Provide the (X, Y) coordinate of the cell's center where the given text is located.  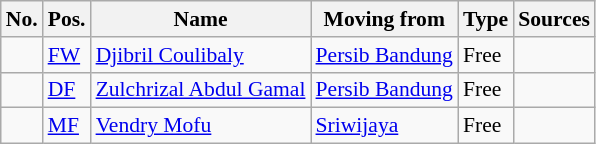
MF (67, 126)
Sources (554, 19)
Name (201, 19)
Pos. (67, 19)
Sriwijaya (384, 126)
No. (22, 19)
DF (67, 90)
Zulchrizal Abdul Gamal (201, 90)
Djibril Coulibaly (201, 55)
FW (67, 55)
Type (486, 19)
Vendry Mofu (201, 126)
Moving from (384, 19)
